Extract the [X, Y] coordinate from the center of the cell holding the provided text.  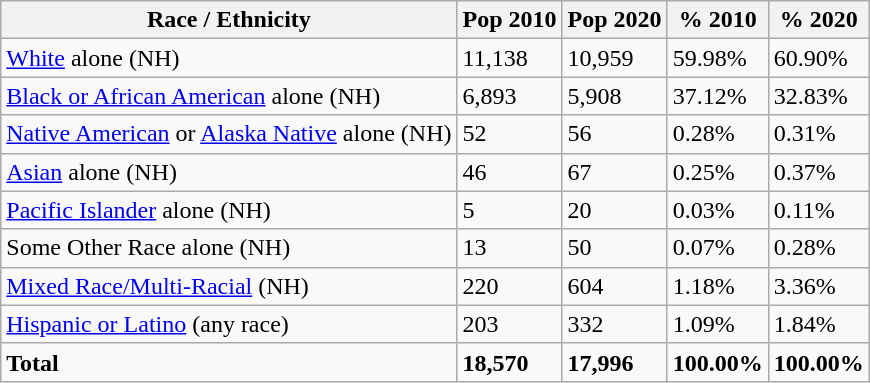
67 [614, 172]
37.12% [718, 96]
0.31% [818, 134]
0.11% [818, 210]
32.83% [818, 96]
60.90% [818, 58]
5,908 [614, 96]
11,138 [510, 58]
10,959 [614, 58]
Black or African American alone (NH) [229, 96]
Pop 2010 [510, 20]
1.84% [818, 324]
Pop 2020 [614, 20]
20 [614, 210]
6,893 [510, 96]
203 [510, 324]
White alone (NH) [229, 58]
0.37% [818, 172]
46 [510, 172]
Mixed Race/Multi-Racial (NH) [229, 286]
50 [614, 248]
56 [614, 134]
% 2010 [718, 20]
Some Other Race alone (NH) [229, 248]
% 2020 [818, 20]
Hispanic or Latino (any race) [229, 324]
220 [510, 286]
0.03% [718, 210]
17,996 [614, 362]
1.09% [718, 324]
3.36% [818, 286]
0.07% [718, 248]
59.98% [718, 58]
52 [510, 134]
Total [229, 362]
Pacific Islander alone (NH) [229, 210]
1.18% [718, 286]
0.25% [718, 172]
Asian alone (NH) [229, 172]
13 [510, 248]
Native American or Alaska Native alone (NH) [229, 134]
604 [614, 286]
18,570 [510, 362]
Race / Ethnicity [229, 20]
332 [614, 324]
5 [510, 210]
